Extract the (x, y) coordinate from the center of the cell holding the provided text.  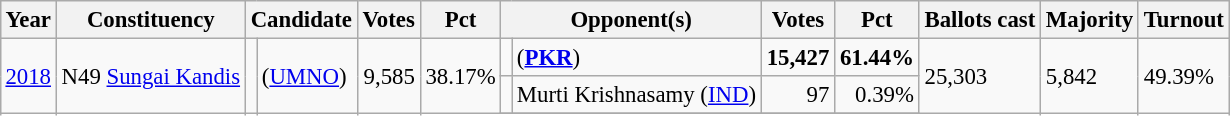
97 (798, 95)
(PKR) (637, 57)
25,303 (980, 76)
Murti Krishnasamy (IND) (637, 95)
Majority (1090, 20)
38.17% (460, 76)
N49 Sungai Kandis (150, 76)
5,842 (1090, 76)
2018 (28, 76)
9,585 (388, 76)
(UMNO) (306, 76)
61.44% (878, 57)
49.39% (1184, 76)
Constituency (150, 20)
15,427 (798, 57)
0.39% (878, 95)
Turnout (1184, 20)
Year (28, 20)
Opponent(s) (631, 20)
Ballots cast (980, 20)
Candidate (301, 20)
